Search for the cell housing the specified text and yield its (X, Y) center coordinate. 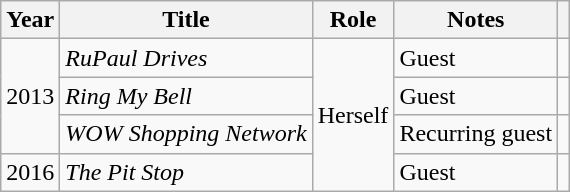
Title (186, 20)
The Pit Stop (186, 172)
Ring My Bell (186, 96)
WOW Shopping Network (186, 134)
Recurring guest (476, 134)
RuPaul Drives (186, 58)
2016 (30, 172)
Notes (476, 20)
Herself (353, 115)
Role (353, 20)
Year (30, 20)
2013 (30, 96)
